Extract the (X, Y) coordinate from the center of the cell holding the provided text.  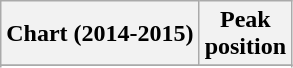
Peakposition (245, 34)
Chart (2014-2015) (100, 34)
